Provide the (x, y) coordinate of the cell's center where the given text is located.  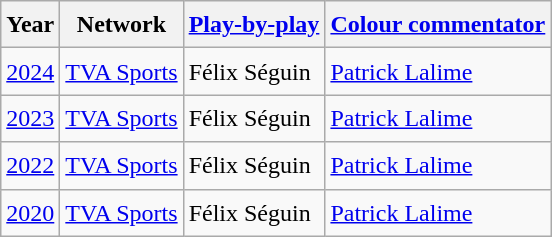
2023 (30, 118)
2022 (30, 166)
Network (122, 24)
2020 (30, 212)
Colour commentator (438, 24)
Year (30, 24)
2024 (30, 72)
Play-by-play (254, 24)
